Output the (X, Y) coordinate of the center of the cell containing the given text.  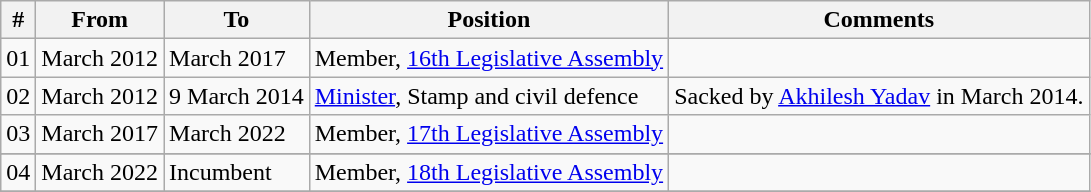
9 March 2014 (237, 96)
Sacked by Akhilesh Yadav in March 2014. (879, 96)
Comments (879, 20)
04 (18, 172)
01 (18, 58)
Incumbent (237, 172)
Member, 17th Legislative Assembly (488, 134)
Position (488, 20)
03 (18, 134)
From (100, 20)
Member, 16th Legislative Assembly (488, 58)
02 (18, 96)
Minister, Stamp and civil defence (488, 96)
Member, 18th Legislative Assembly (488, 172)
To (237, 20)
# (18, 20)
